Determine the (X, Y) coordinate at the center of the cell enclosing the given text.  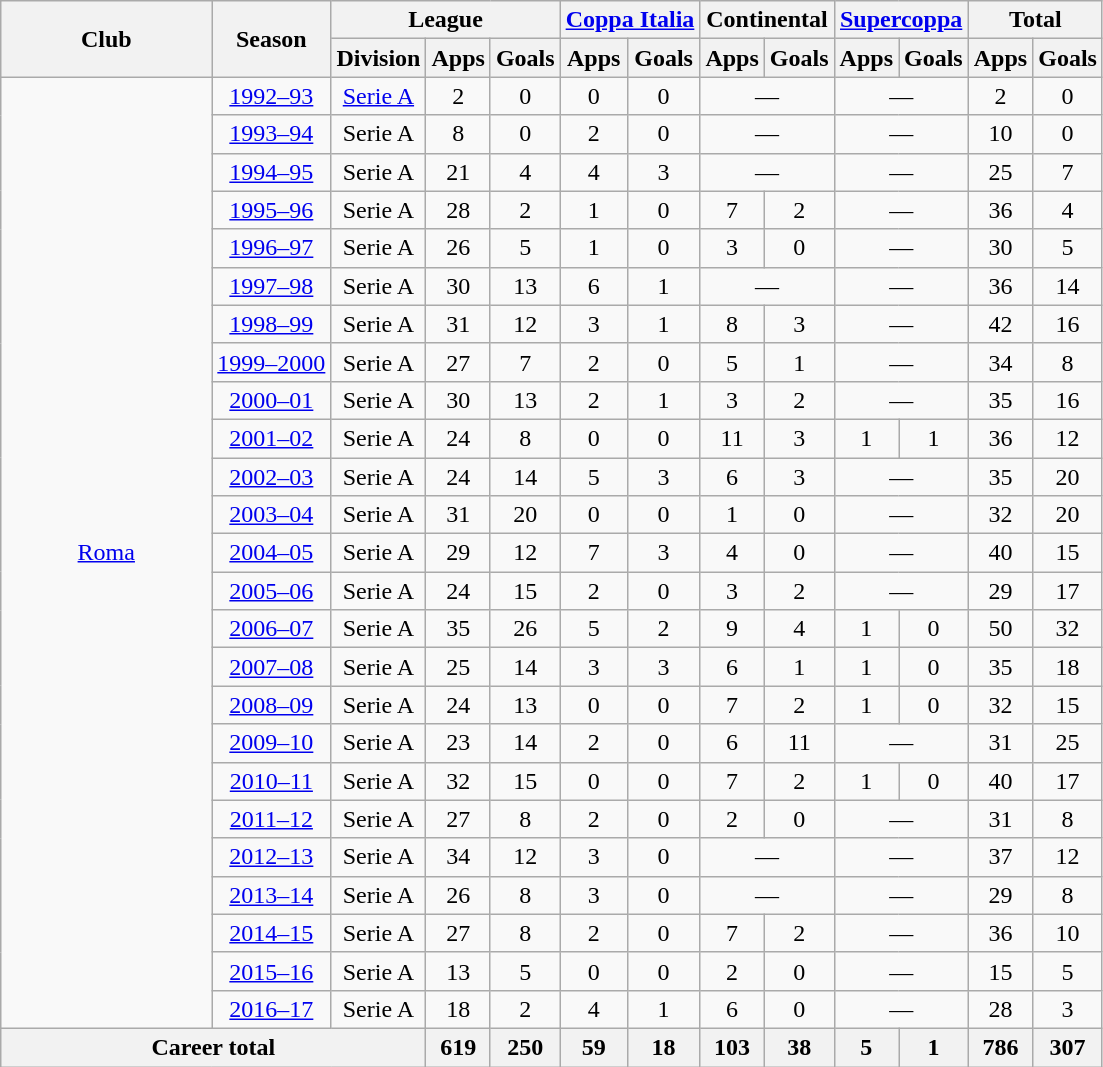
2007–08 (272, 667)
Club (106, 39)
Total (1035, 20)
1993–94 (272, 134)
Coppa Italia (630, 20)
37 (1000, 857)
59 (594, 1047)
9 (732, 629)
2008–09 (272, 705)
2003–04 (272, 515)
42 (1000, 324)
Career total (214, 1047)
Continental (767, 20)
1996–97 (272, 248)
Division (378, 58)
2016–17 (272, 1009)
23 (458, 743)
2001–02 (272, 438)
2009–10 (272, 743)
2004–05 (272, 553)
Season (272, 39)
2011–12 (272, 819)
1998–99 (272, 324)
619 (458, 1047)
50 (1000, 629)
1997–98 (272, 286)
786 (1000, 1047)
1995–96 (272, 210)
1992–93 (272, 96)
21 (458, 172)
103 (732, 1047)
Roma (106, 553)
League (446, 20)
2000–01 (272, 400)
2014–15 (272, 933)
307 (1068, 1047)
2002–03 (272, 477)
2006–07 (272, 629)
250 (525, 1047)
2005–06 (272, 591)
Supercoppa (901, 20)
2012–13 (272, 857)
2010–11 (272, 781)
2013–14 (272, 895)
2015–16 (272, 971)
1994–95 (272, 172)
38 (799, 1047)
1999–2000 (272, 362)
